Output the [X, Y] coordinate of the center of the cell containing the given text.  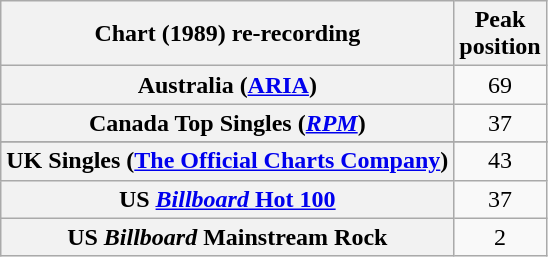
69 [500, 85]
Chart (1989) re-recording [228, 34]
Peakposition [500, 34]
Canada Top Singles (RPM) [228, 123]
US Billboard Mainstream Rock [228, 237]
US Billboard Hot 100 [228, 199]
2 [500, 237]
UK Singles (The Official Charts Company) [228, 161]
43 [500, 161]
Australia (ARIA) [228, 85]
